Capture the cell that displays the provided text and extract its (X, Y) central coordinate. 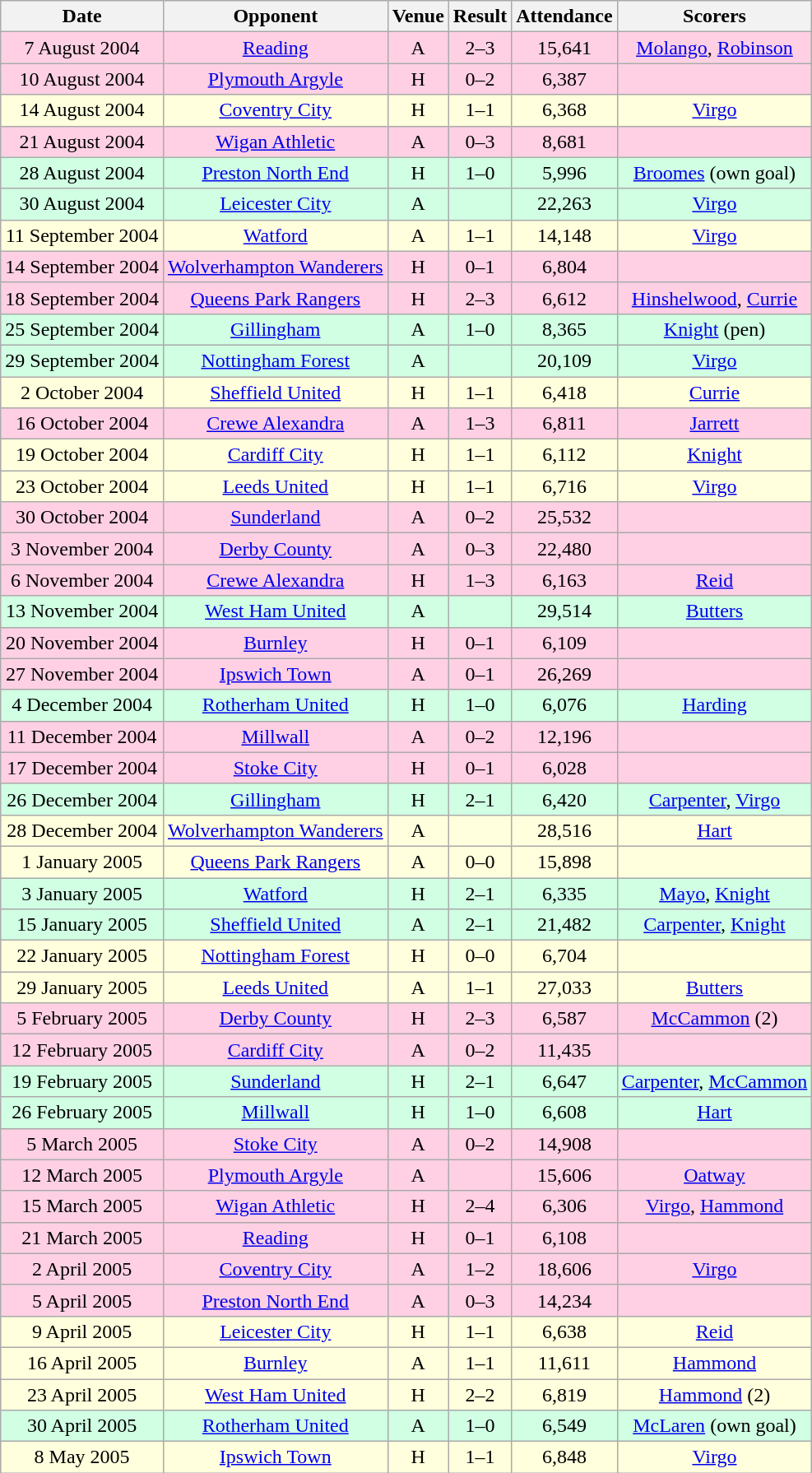
11 December 2004 (82, 736)
6,420 (564, 799)
6,716 (564, 486)
22 January 2005 (82, 956)
16 October 2004 (82, 424)
12,196 (564, 736)
29 September 2004 (82, 360)
28 August 2004 (82, 173)
6,335 (564, 893)
29,514 (564, 611)
23 October 2004 (82, 486)
21 March 2005 (82, 1238)
Currie (714, 393)
5 April 2005 (82, 1300)
20 November 2004 (82, 643)
Venue (418, 16)
6,109 (564, 643)
4 December 2004 (82, 705)
30 October 2004 (82, 518)
14,908 (564, 1144)
15,606 (564, 1175)
Oatway (714, 1175)
12 March 2005 (82, 1175)
Carpenter, Virgo (714, 799)
6,163 (564, 580)
3 November 2004 (82, 549)
30 April 2005 (82, 1426)
3 January 2005 (82, 893)
14,148 (564, 235)
6,811 (564, 424)
5 February 2005 (82, 1019)
15 January 2005 (82, 925)
23 April 2005 (82, 1395)
26 February 2005 (82, 1113)
6,076 (564, 705)
22,263 (564, 204)
Broomes (own goal) (714, 173)
7 August 2004 (82, 48)
6,704 (564, 956)
6,638 (564, 1331)
16 April 2005 (82, 1363)
Scorers (714, 16)
18,606 (564, 1269)
6,819 (564, 1395)
1–2 (480, 1269)
6 November 2004 (82, 580)
2 October 2004 (82, 393)
6,306 (564, 1206)
Carpenter, Knight (714, 925)
2 April 2005 (82, 1269)
1 January 2005 (82, 862)
Hammond (2) (714, 1395)
6,612 (564, 298)
12 February 2005 (82, 1050)
19 October 2004 (82, 455)
Attendance (564, 16)
6,418 (564, 393)
6,368 (564, 110)
Virgo, Hammond (714, 1206)
6,587 (564, 1019)
6,549 (564, 1426)
Mayo, Knight (714, 893)
22,480 (564, 549)
30 August 2004 (82, 204)
28 December 2004 (82, 830)
11,611 (564, 1363)
McCammon (2) (714, 1019)
21 August 2004 (82, 142)
6,804 (564, 267)
Carpenter, McCammon (714, 1081)
6,608 (564, 1113)
8,365 (564, 329)
27 November 2004 (82, 674)
Jarrett (714, 424)
Opponent (275, 16)
Hinshelwood, Currie (714, 298)
13 November 2004 (82, 611)
11 September 2004 (82, 235)
19 February 2005 (82, 1081)
9 April 2005 (82, 1331)
27,033 (564, 987)
15,898 (564, 862)
11,435 (564, 1050)
20,109 (564, 360)
5,996 (564, 173)
25,532 (564, 518)
10 August 2004 (82, 79)
29 January 2005 (82, 987)
8,681 (564, 142)
25 September 2004 (82, 329)
6,028 (564, 768)
2–2 (480, 1395)
6,647 (564, 1081)
Molango, Robinson (714, 48)
26 December 2004 (82, 799)
8 May 2005 (82, 1457)
Hammond (714, 1363)
5 March 2005 (82, 1144)
6,108 (564, 1238)
Knight (714, 455)
6,848 (564, 1457)
6,112 (564, 455)
14 August 2004 (82, 110)
18 September 2004 (82, 298)
14 September 2004 (82, 267)
Result (480, 16)
6,387 (564, 79)
26,269 (564, 674)
McLaren (own goal) (714, 1426)
21,482 (564, 925)
Harding (714, 705)
15,641 (564, 48)
15 March 2005 (82, 1206)
17 December 2004 (82, 768)
2–4 (480, 1206)
14,234 (564, 1300)
Date (82, 16)
28,516 (564, 830)
Knight (pen) (714, 329)
